From the cell containing the given text, extract its center point as (X, Y) coordinate. 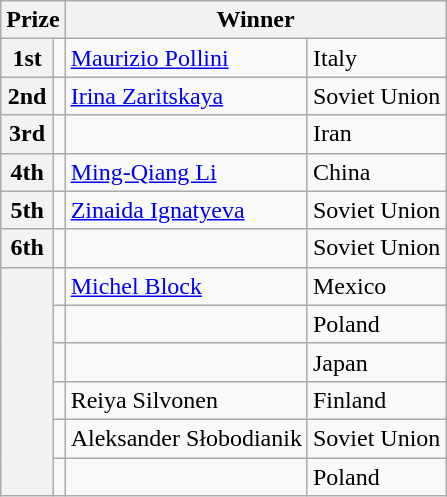
China (376, 172)
Irina Zaritskaya (186, 96)
Ming-Qiang Li (186, 172)
4th (28, 172)
Japan (376, 362)
2nd (28, 96)
5th (28, 210)
Mexico (376, 286)
Italy (376, 58)
Aleksander Słobodianik (186, 438)
Prize (33, 20)
1st (28, 58)
Iran (376, 134)
Zinaida Ignatyeva (186, 210)
Winner (256, 20)
3rd (28, 134)
Reiya Silvonen (186, 400)
Finland (376, 400)
Maurizio Pollini (186, 58)
6th (28, 248)
Michel Block (186, 286)
